Extract the [X, Y] coordinate from the center of the cell holding the provided text.  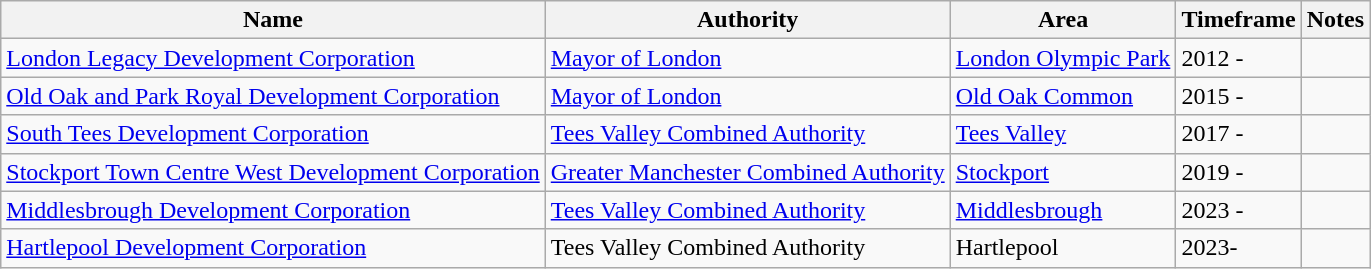
Old Oak Common [1063, 96]
2019 - [1238, 172]
Notes [1335, 20]
2012 - [1238, 58]
Timeframe [1238, 20]
2017 - [1238, 134]
2023- [1238, 248]
Hartlepool [1063, 248]
Old Oak and Park Royal Development Corporation [273, 96]
Stockport [1063, 172]
Greater Manchester Combined Authority [748, 172]
Hartlepool Development Corporation [273, 248]
London Olympic Park [1063, 58]
2015 - [1238, 96]
Authority [748, 20]
Middlesbrough [1063, 210]
Middlesbrough Development Corporation [273, 210]
2023 - [1238, 210]
Stockport Town Centre West Development Corporation [273, 172]
Area [1063, 20]
London Legacy Development Corporation [273, 58]
Tees Valley [1063, 134]
Name [273, 20]
South Tees Development Corporation [273, 134]
